Locate the cell with the specified text and output its (X, Y) center coordinate. 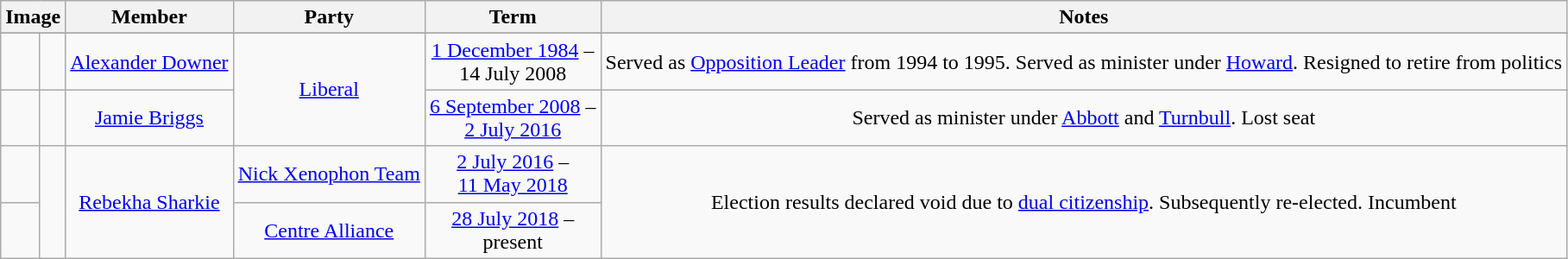
1 December 1984 –14 July 2008 (513, 62)
2 July 2016 –11 May 2018 (513, 174)
Term (513, 17)
Served as Opposition Leader from 1994 to 1995. Served as minister under Howard. Resigned to retire from politics (1084, 62)
Served as minister under Abbott and Turnbull. Lost seat (1084, 117)
6 September 2008 –2 July 2016 (513, 117)
Party (329, 17)
Notes (1084, 17)
Liberal (329, 90)
28 July 2018 –present (513, 230)
Member (149, 17)
Rebekha Sharkie (149, 202)
Image (33, 17)
Election results declared void due to dual citizenship. Subsequently re-elected. Incumbent (1084, 202)
Alexander Downer (149, 62)
Nick Xenophon Team (329, 174)
Centre Alliance (329, 230)
Jamie Briggs (149, 117)
